From the cell containing the given text, extract its center point as [X, Y] coordinate. 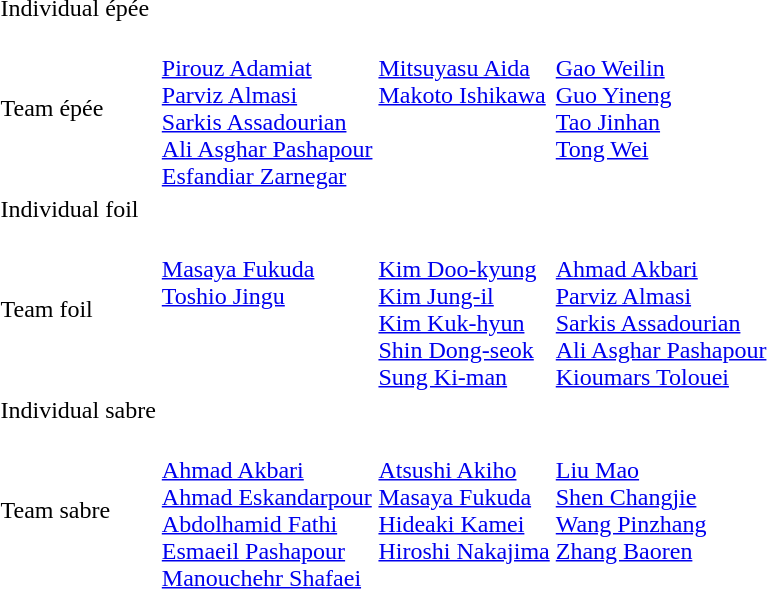
Masaya FukudaToshio Jingu [267, 310]
Mitsuyasu AidaMakoto Ishikawa [464, 108]
Kim Doo-kyungKim Jung-ilKim Kuk-hyunShin Dong-seokSung Ki-man [464, 310]
Pirouz AdamiatParviz AlmasiSarkis AssadourianAli Asghar PashapourEsfandiar Zarnegar [267, 108]
